Search for the cell housing the specified text and yield its (x, y) center coordinate. 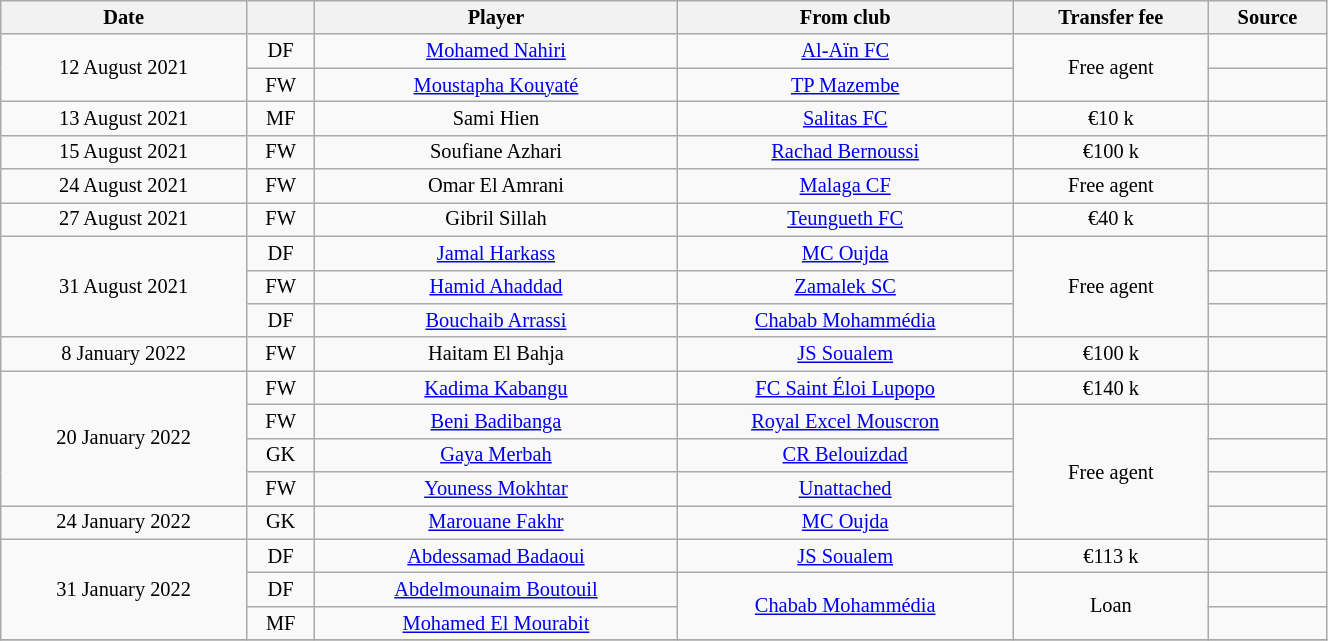
31 January 2022 (124, 590)
Soufiane Azhari (496, 152)
Rachad Bernoussi (845, 152)
Mohamed El Mourabit (496, 623)
Source (1267, 17)
Abdelmounaim Boutouil (496, 589)
Beni Badibanga (496, 421)
Mohamed Nahiri (496, 51)
Date (124, 17)
Haitam El Bahja (496, 354)
Malaga CF (845, 186)
Transfer fee (1110, 17)
20 January 2022 (124, 438)
Zamalek SC (845, 287)
Moustapha Kouyaté (496, 85)
TP Mazembe (845, 85)
27 August 2021 (124, 219)
Abdessamad Badaoui (496, 556)
€113 k (1110, 556)
Gaya Merbah (496, 455)
Youness Mokhtar (496, 489)
Hamid Ahaddad (496, 287)
€40 k (1110, 219)
Unattached (845, 489)
Marouane Fakhr (496, 522)
CR Belouizdad (845, 455)
FC Saint Éloi Lupopo (845, 388)
24 January 2022 (124, 522)
Kadima Kabangu (496, 388)
Royal Excel Mouscron (845, 421)
31 August 2021 (124, 286)
Jamal Harkass (496, 253)
Al-Aïn FC (845, 51)
13 August 2021 (124, 118)
12 August 2021 (124, 68)
Salitas FC (845, 118)
Bouchaib Arrassi (496, 320)
Gibril Sillah (496, 219)
Sami Hien (496, 118)
24 August 2021 (124, 186)
€10 k (1110, 118)
15 August 2021 (124, 152)
Player (496, 17)
From club (845, 17)
Teungueth FC (845, 219)
Omar El Amrani (496, 186)
€140 k (1110, 388)
Loan (1110, 606)
8 January 2022 (124, 354)
